Extract the [X, Y] coordinate from the center of the cell holding the provided text.  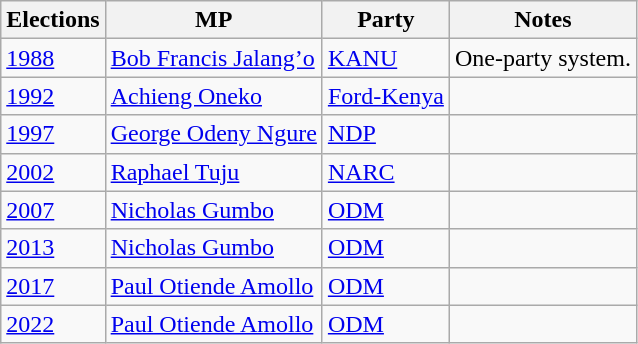
Party [386, 20]
NARC [386, 172]
Achieng Oneko [214, 96]
2013 [53, 248]
1992 [53, 96]
One-party system. [542, 58]
Ford-Kenya [386, 96]
Bob Francis Jalang’o [214, 58]
2002 [53, 172]
2017 [53, 286]
Elections [53, 20]
NDP [386, 134]
George Odeny Ngure [214, 134]
MP [214, 20]
Raphael Tuju [214, 172]
Notes [542, 20]
1997 [53, 134]
KANU [386, 58]
2022 [53, 324]
1988 [53, 58]
2007 [53, 210]
